Detect which cell encompasses the target text, then output its (x, y) center coordinate. 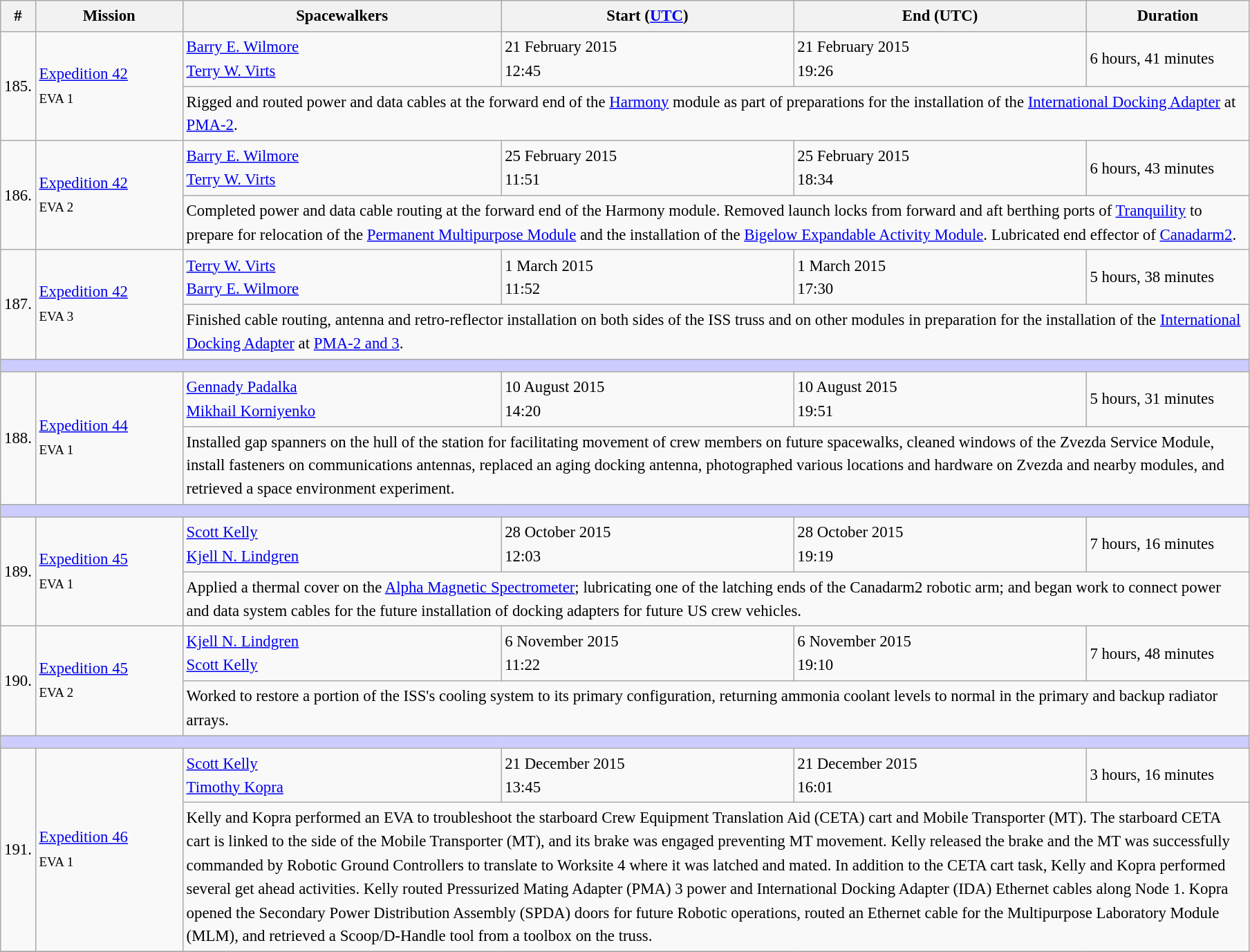
28 October 201512:03 (647, 545)
21 February 201512:45 (647, 59)
188. (18, 438)
187. (18, 305)
7 hours, 48 minutes (1168, 654)
6 November 201519:10 (940, 654)
Expedition 44EVA 1 (109, 438)
185. (18, 86)
Mission (109, 17)
Expedition 46EVA 1 (109, 850)
191. (18, 850)
Gennady Padalka Mikhail Korniyenko (342, 400)
1 March 201511:52 (647, 278)
Terry W. Virts Barry E. Wilmore (342, 278)
Scott Kelly Kjell N. Lindgren (342, 545)
Expedition 45EVA 2 (109, 681)
186. (18, 196)
Start (UTC) (647, 17)
5 hours, 38 minutes (1168, 278)
190. (18, 681)
End (UTC) (940, 17)
6 hours, 43 minutes (1168, 169)
Kjell N. Lindgren Scott Kelly (342, 654)
7 hours, 16 minutes (1168, 545)
189. (18, 572)
Spacewalkers (342, 17)
3 hours, 16 minutes (1168, 776)
6 hours, 41 minutes (1168, 59)
Expedition 42EVA 3 (109, 305)
28 October 201519:19 (940, 545)
Expedition 42EVA 1 (109, 86)
5 hours, 31 minutes (1168, 400)
21 December 201513:45 (647, 776)
21 February 201519:26 (940, 59)
# (18, 17)
Expedition 45EVA 1 (109, 572)
Expedition 42EVA 2 (109, 196)
21 December 201516:01 (940, 776)
25 February 201518:34 (940, 169)
10 August 201514:20 (647, 400)
25 February 201511:51 (647, 169)
6 November 201511:22 (647, 654)
10 August 201519:51 (940, 400)
Duration (1168, 17)
Scott Kelly Timothy Kopra (342, 776)
1 March 201517:30 (940, 278)
